Capture the cell that displays the provided text and extract its (X, Y) central coordinate. 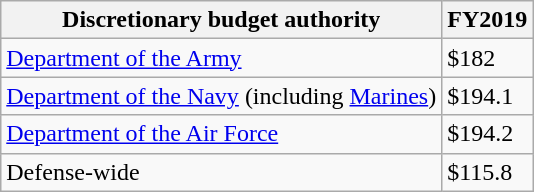
Discretionary budget authority (222, 20)
$115.8 (488, 172)
$182 (488, 58)
Defense-wide (222, 172)
$194.2 (488, 134)
Department of the Navy (including Marines) (222, 96)
FY2019 (488, 20)
$194.1 (488, 96)
Department of the Air Force (222, 134)
Department of the Army (222, 58)
